Return the [X, Y] coordinate for the center point of the cell that contains the specified text.  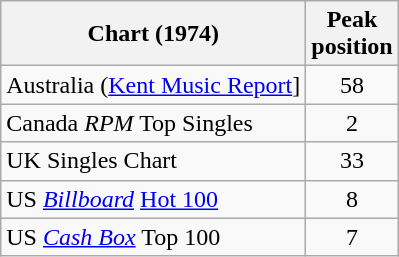
US Cash Box Top 100 [154, 237]
7 [352, 237]
Peakposition [352, 34]
2 [352, 123]
58 [352, 85]
Chart (1974) [154, 34]
UK Singles Chart [154, 161]
Canada RPM Top Singles [154, 123]
US Billboard Hot 100 [154, 199]
8 [352, 199]
33 [352, 161]
Australia (Kent Music Report] [154, 85]
